Return the [X, Y] coordinate for the center point of the cell that contains the specified text.  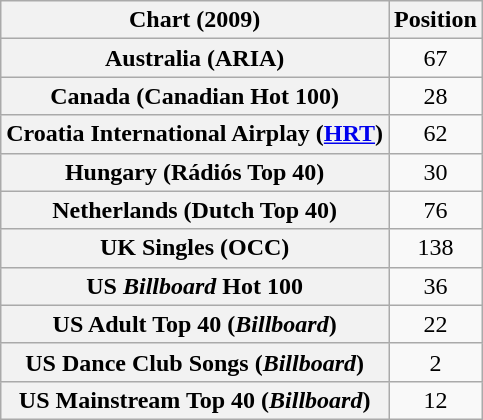
Hungary (Rádiós Top 40) [195, 172]
Position [436, 20]
US Dance Club Songs (Billboard) [195, 362]
US Mainstream Top 40 (Billboard) [195, 400]
22 [436, 324]
US Adult Top 40 (Billboard) [195, 324]
UK Singles (OCC) [195, 248]
Canada (Canadian Hot 100) [195, 96]
Australia (ARIA) [195, 58]
12 [436, 400]
Netherlands (Dutch Top 40) [195, 210]
US Billboard Hot 100 [195, 286]
30 [436, 172]
36 [436, 286]
67 [436, 58]
138 [436, 248]
62 [436, 134]
28 [436, 96]
Chart (2009) [195, 20]
2 [436, 362]
76 [436, 210]
Croatia International Airplay (HRT) [195, 134]
